Return (x, y) of the center of cell containing provided text 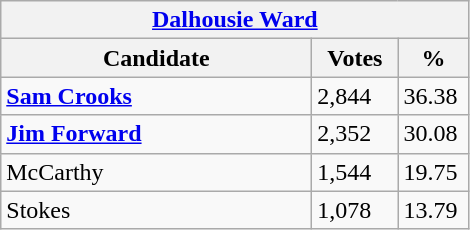
1,078 (355, 210)
Jim Forward (156, 134)
30.08 (434, 134)
Votes (355, 58)
Stokes (156, 210)
13.79 (434, 210)
19.75 (434, 172)
2,352 (355, 134)
Sam Crooks (156, 96)
Candidate (156, 58)
Dalhousie Ward (235, 20)
36.38 (434, 96)
McCarthy (156, 172)
1,544 (355, 172)
% (434, 58)
2,844 (355, 96)
